Pinpoint the cell where the given text exists, returning its [x, y] midpoint coordinate. 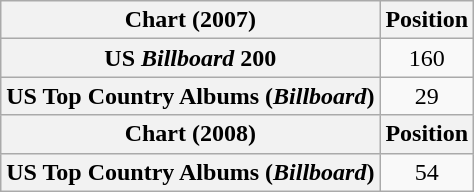
160 [427, 58]
Chart (2007) [190, 20]
Chart (2008) [190, 134]
54 [427, 172]
US Billboard 200 [190, 58]
29 [427, 96]
